Extract the [x, y] coordinate from the center of the cell holding the provided text.  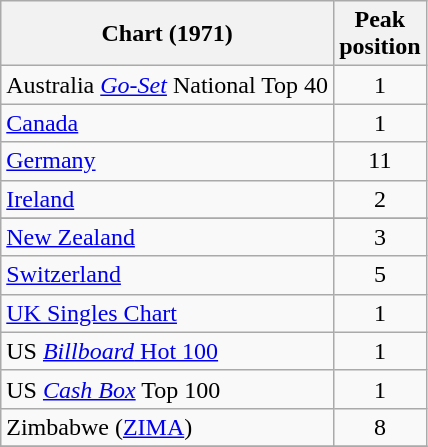
Canada [168, 123]
Chart (1971) [168, 34]
5 [380, 275]
Ireland [168, 199]
US Cash Box Top 100 [168, 389]
11 [380, 161]
Switzerland [168, 275]
Peakposition [380, 34]
UK Singles Chart [168, 313]
Zimbabwe (ZIMA) [168, 427]
2 [380, 199]
3 [380, 237]
Germany [168, 161]
US Billboard Hot 100 [168, 351]
New Zealand [168, 237]
8 [380, 427]
Australia Go-Set National Top 40 [168, 85]
